Provide the [X, Y] coordinate of the cell's center where the given text is located.  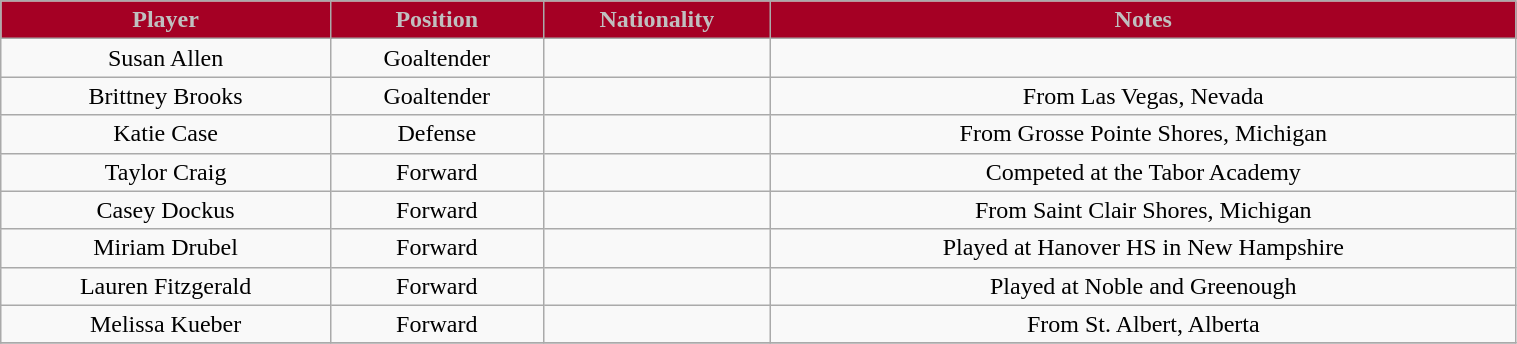
Melissa Kueber [166, 324]
Played at Noble and Greenough [1144, 286]
From Grosse Pointe Shores, Michigan [1144, 134]
Nationality [656, 20]
Played at Hanover HS in New Hampshire [1144, 248]
Defense [436, 134]
Miriam Drubel [166, 248]
Position [436, 20]
Competed at the Tabor Academy [1144, 172]
Player [166, 20]
Katie Case [166, 134]
Lauren Fitzgerald [166, 286]
From St. Albert, Alberta [1144, 324]
Brittney Brooks [166, 96]
Susan Allen [166, 58]
Notes [1144, 20]
From Saint Clair Shores, Michigan [1144, 210]
Taylor Craig [166, 172]
From Las Vegas, Nevada [1144, 96]
Casey Dockus [166, 210]
